Extract the [X, Y] coordinate from the center of the cell holding the provided text.  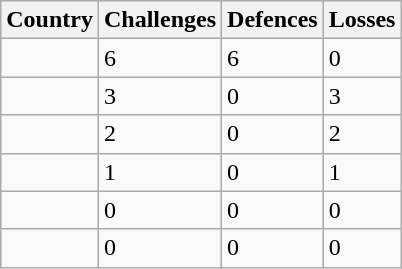
Losses [362, 20]
Challenges [160, 20]
Country [50, 20]
Defences [273, 20]
